Determine the [X, Y] coordinate at the center of the cell enclosing the given text.  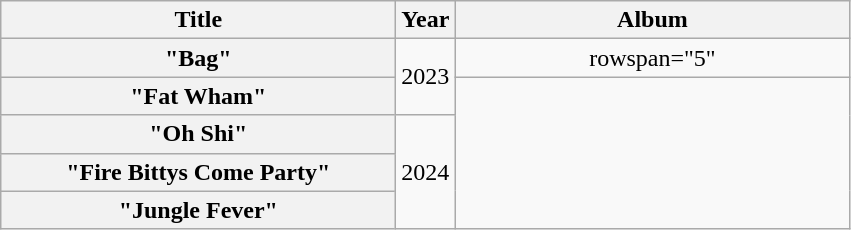
2024 [426, 172]
Album [652, 20]
Title [198, 20]
"Fat Wham" [198, 96]
"Fire Bittys Come Party" [198, 172]
Year [426, 20]
"Bag" [198, 58]
rowspan="5" [652, 58]
"Jungle Fever" [198, 210]
"Oh Shi" [198, 134]
2023 [426, 77]
